Detect which cell encompasses the target text, then output its (X, Y) center coordinate. 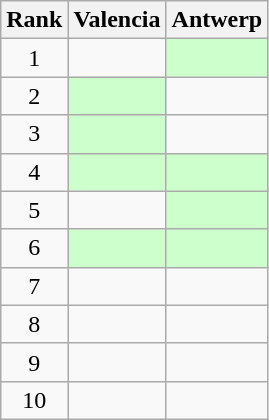
2 (34, 96)
5 (34, 210)
9 (34, 362)
6 (34, 248)
Rank (34, 20)
Valencia (117, 20)
7 (34, 286)
8 (34, 324)
Antwerp (217, 20)
4 (34, 172)
3 (34, 134)
10 (34, 400)
1 (34, 58)
